Identify which cell holds the provided text, then report its (X, Y) central coordinate. 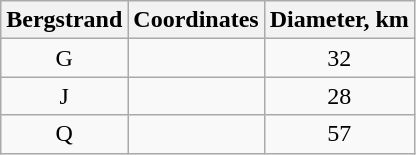
Coordinates (196, 20)
57 (339, 134)
Bergstrand (64, 20)
J (64, 96)
Q (64, 134)
Diameter, km (339, 20)
32 (339, 58)
28 (339, 96)
G (64, 58)
